Pinpoint the cell where the given text exists, returning its (x, y) midpoint coordinate. 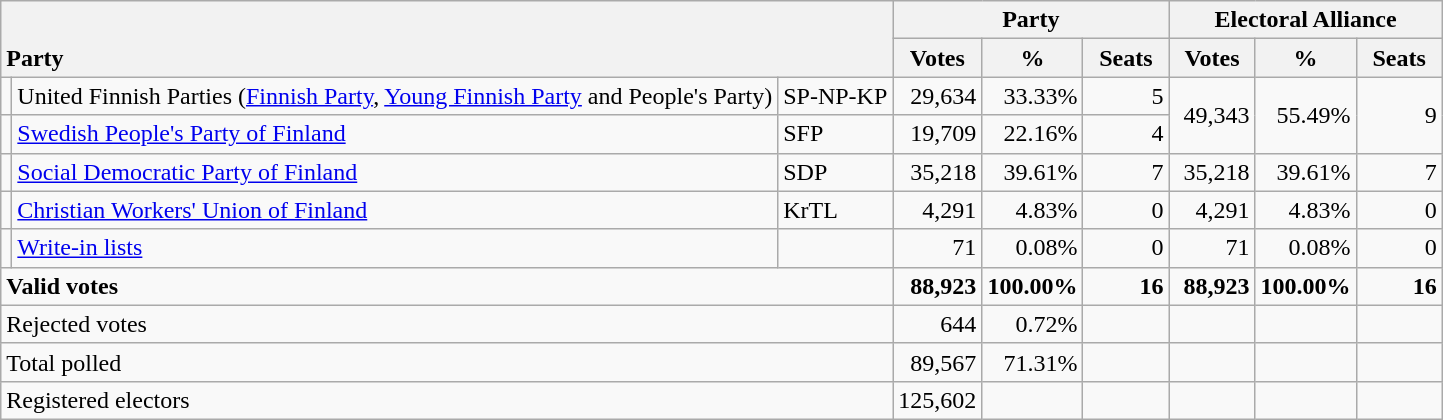
SDP (836, 172)
Write-in lists (395, 248)
5 (1126, 96)
KrTL (836, 210)
United Finnish Parties (Finnish Party, Young Finnish Party and People's Party) (395, 96)
9 (1399, 115)
49,343 (1212, 115)
22.16% (1032, 134)
29,634 (938, 96)
SFP (836, 134)
644 (938, 324)
Swedish People's Party of Finland (395, 134)
Rejected votes (447, 324)
0.72% (1032, 324)
55.49% (1306, 115)
71.31% (1032, 362)
Registered electors (447, 400)
Christian Workers' Union of Finland (395, 210)
Valid votes (447, 286)
89,567 (938, 362)
33.33% (1032, 96)
125,602 (938, 400)
Electoral Alliance (1306, 20)
4 (1126, 134)
Social Democratic Party of Finland (395, 172)
19,709 (938, 134)
Total polled (447, 362)
SP-NP-KP (836, 96)
